Capture the cell that displays the provided text and extract its (X, Y) central coordinate. 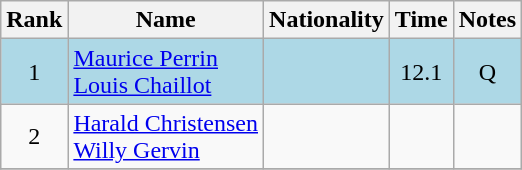
Maurice PerrinLouis Chaillot (166, 72)
Nationality (327, 20)
Harald ChristensenWilly Gervin (166, 136)
Notes (487, 20)
12.1 (421, 72)
Q (487, 72)
1 (34, 72)
Rank (34, 20)
2 (34, 136)
Name (166, 20)
Time (421, 20)
